Pinpoint the cell where the given text exists, returning its [X, Y] midpoint coordinate. 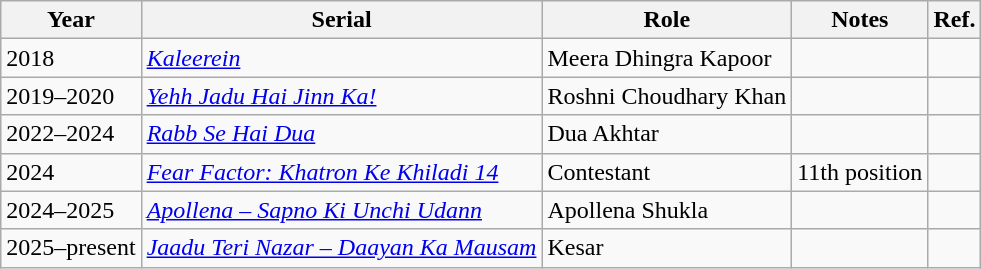
11th position [860, 172]
Notes [860, 20]
2018 [71, 58]
Apollena Shukla [667, 210]
Meera Dhingra Kapoor [667, 58]
Dua Akhtar [667, 134]
Kesar [667, 248]
2025–present [71, 248]
Apollena – Sapno Ki Unchi Udann [342, 210]
Rabb Se Hai Dua [342, 134]
Serial [342, 20]
Kaleerein [342, 58]
Role [667, 20]
Contestant [667, 172]
Year [71, 20]
Yehh Jadu Hai Jinn Ka! [342, 96]
2019–2020 [71, 96]
Jaadu Teri Nazar – Daayan Ka Mausam [342, 248]
Fear Factor: Khatron Ke Khiladi 14 [342, 172]
Ref. [954, 20]
Roshni Choudhary Khan [667, 96]
2024–2025 [71, 210]
2022–2024 [71, 134]
2024 [71, 172]
